Extract the (X, Y) coordinate from the center of the cell holding the provided text.  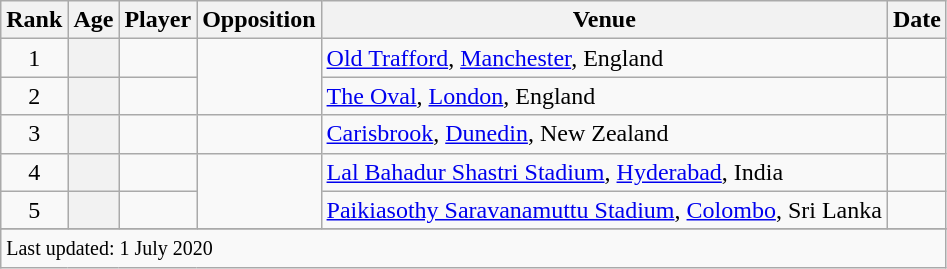
Age (94, 20)
Carisbrook, Dunedin, New Zealand (604, 134)
2 (34, 96)
Paikiasothy Saravanamuttu Stadium, Colombo, Sri Lanka (604, 210)
Player (158, 20)
Opposition (259, 20)
3 (34, 134)
The Oval, London, England (604, 96)
Old Trafford, Manchester, England (604, 58)
Venue (604, 20)
4 (34, 172)
Last updated: 1 July 2020 (474, 248)
1 (34, 58)
5 (34, 210)
Lal Bahadur Shastri Stadium, Hyderabad, India (604, 172)
Date (916, 20)
Rank (34, 20)
